Determine the (X, Y) coordinate at the center of the cell enclosing the given text.  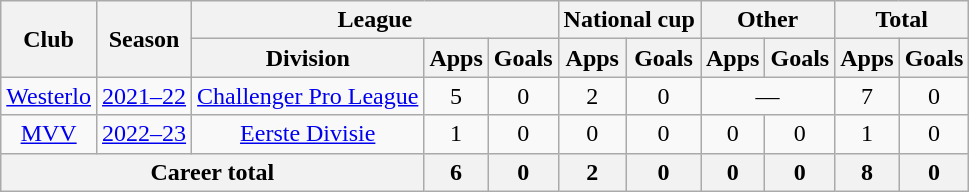
2021–22 (144, 96)
Total (902, 20)
— (767, 96)
National cup (629, 20)
Eerste Divisie (308, 134)
Club (49, 39)
5 (456, 96)
8 (867, 172)
Season (144, 39)
Division (308, 58)
6 (456, 172)
Challenger Pro League (308, 96)
League (375, 20)
MVV (49, 134)
2022–23 (144, 134)
Career total (212, 172)
Westerlo (49, 96)
7 (867, 96)
Other (767, 20)
